Locate the cell with the specified text and output its (x, y) center coordinate. 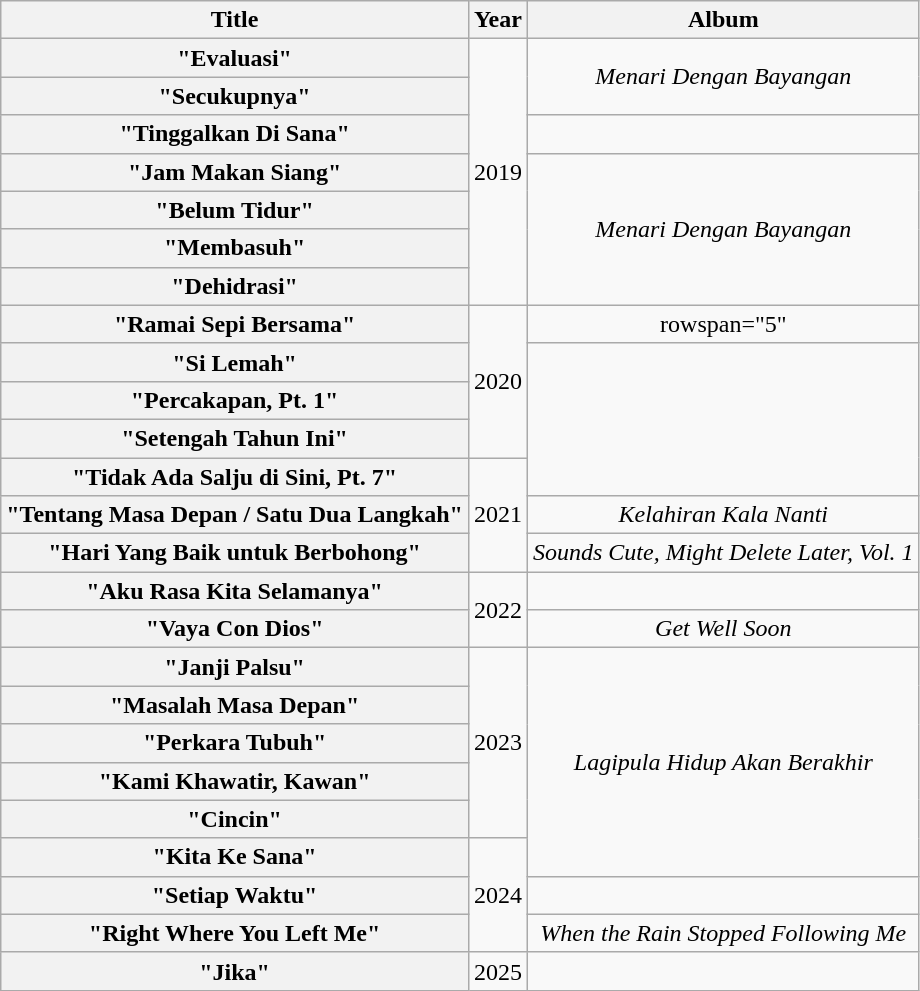
"Jam Makan Siang" (235, 172)
"Aku Rasa Kita Selamanya" (235, 591)
"Cincin" (235, 819)
"Jika" (235, 971)
Kelahiran Kala Nanti (723, 515)
Lagipula Hidup Akan Berakhir (723, 762)
"Hari Yang Baik untuk Berbohong" (235, 553)
"Perkara Tubuh" (235, 743)
"Tidak Ada Salju di Sini, Pt. 7" (235, 477)
"Right Where You Left Me" (235, 933)
2025 (498, 971)
2024 (498, 895)
"Secukupnya" (235, 96)
rowspan="5" (723, 324)
2020 (498, 381)
"Si Lemah" (235, 362)
"Dehidrasi" (235, 286)
2023 (498, 743)
When the Rain Stopped Following Me (723, 933)
Album (723, 20)
"Kami Khawatir, Kawan" (235, 781)
"Janji Palsu" (235, 667)
"Tentang Masa Depan / Satu Dua Langkah" (235, 515)
2022 (498, 610)
Title (235, 20)
"Setengah Tahun Ini" (235, 438)
"Ramai Sepi Bersama" (235, 324)
"Membasuh" (235, 248)
"Vaya Con Dios" (235, 629)
"Tinggalkan Di Sana" (235, 134)
"Percakapan, Pt. 1" (235, 400)
"Masalah Masa Depan" (235, 705)
"Setiap Waktu" (235, 895)
2019 (498, 172)
"Belum Tidur" (235, 210)
Get Well Soon (723, 629)
Sounds Cute, Might Delete Later, Vol. 1 (723, 553)
2021 (498, 515)
Year (498, 20)
"Kita Ke Sana" (235, 857)
"Evaluasi" (235, 58)
